Identify which cell holds the provided text, then report its [x, y] central coordinate. 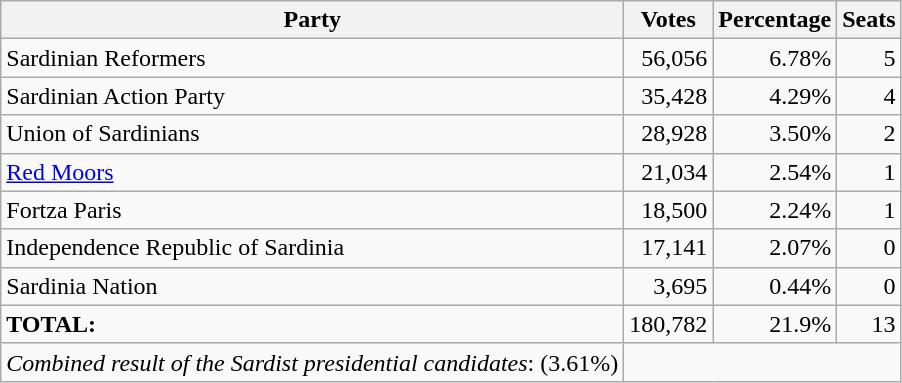
21,034 [668, 172]
Votes [668, 20]
6.78% [775, 58]
35,428 [668, 96]
4.29% [775, 96]
2 [869, 134]
3.50% [775, 134]
Percentage [775, 20]
Sardinian Reformers [312, 58]
TOTAL: [312, 324]
Independence Republic of Sardinia [312, 248]
180,782 [668, 324]
Sardinia Nation [312, 286]
21.9% [775, 324]
Combined result of the Sardist presidential candidates: (3.61%) [312, 362]
Party [312, 20]
5 [869, 58]
2.24% [775, 210]
Sardinian Action Party [312, 96]
3,695 [668, 286]
17,141 [668, 248]
28,928 [668, 134]
0.44% [775, 286]
Fortza Paris [312, 210]
Red Moors [312, 172]
Seats [869, 20]
4 [869, 96]
2.07% [775, 248]
56,056 [668, 58]
18,500 [668, 210]
2.54% [775, 172]
Union of Sardinians [312, 134]
13 [869, 324]
